Output the [X, Y] coordinate of the center of the cell containing the given text.  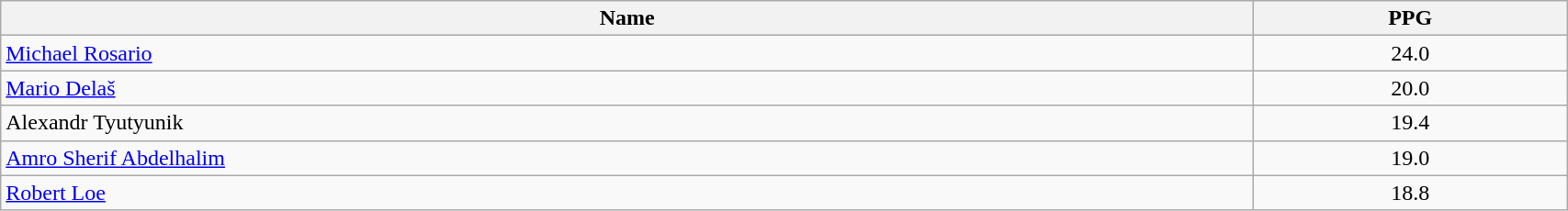
Amro Sherif Abdelhalim [627, 158]
20.0 [1411, 88]
Name [627, 18]
PPG [1411, 18]
Michael Rosario [627, 53]
19.4 [1411, 123]
24.0 [1411, 53]
Robert Loe [627, 193]
Mario Delaš [627, 88]
Alexandr Tyutyunik [627, 123]
19.0 [1411, 158]
18.8 [1411, 193]
